Capture the cell that displays the provided text and extract its (x, y) central coordinate. 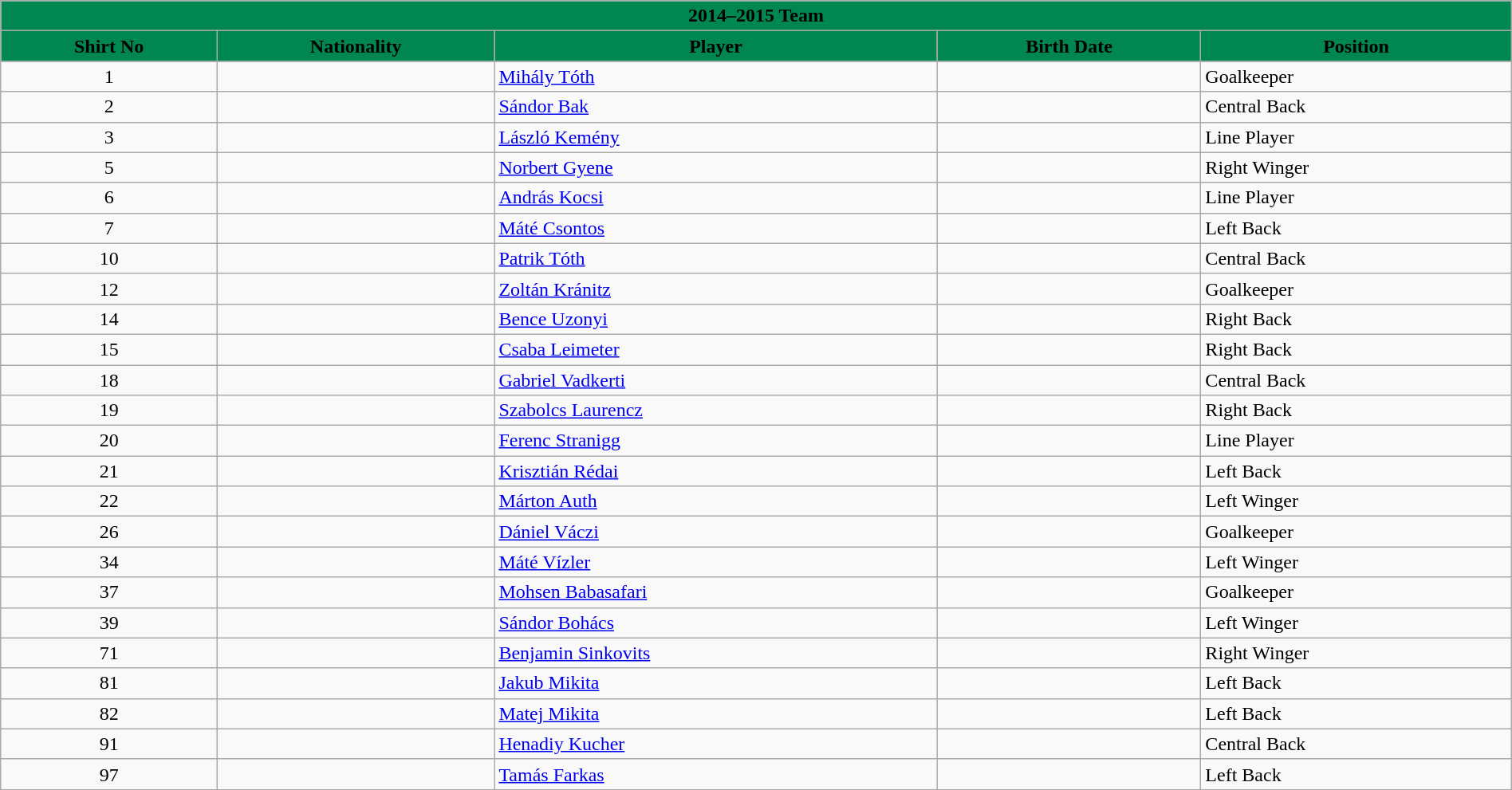
81 (109, 683)
Henadiy Kucher (716, 744)
Position (1356, 46)
97 (109, 774)
Player (716, 46)
Tamás Farkas (716, 774)
39 (109, 623)
Benjamin Sinkovits (716, 653)
Bence Uzonyi (716, 319)
Sándor Bak (716, 107)
2 (109, 107)
Szabolcs Laurencz (716, 411)
Dániel Váczi (716, 532)
18 (109, 380)
10 (109, 258)
37 (109, 592)
Matej Mikita (716, 713)
Norbert Gyene (716, 167)
22 (109, 501)
Máté Csontos (716, 228)
Shirt No (109, 46)
20 (109, 441)
82 (109, 713)
21 (109, 471)
Nationality (356, 46)
91 (109, 744)
5 (109, 167)
Sándor Bohács (716, 623)
Csaba Leimeter (716, 349)
Jakub Mikita (716, 683)
Máté Vízler (716, 562)
Ferenc Stranigg (716, 441)
19 (109, 411)
71 (109, 653)
László Kemény (716, 137)
6 (109, 198)
Zoltán Kránitz (716, 289)
Mihály Tóth (716, 77)
Patrik Tóth (716, 258)
14 (109, 319)
34 (109, 562)
Birth Date (1069, 46)
7 (109, 228)
Gabriel Vadkerti (716, 380)
26 (109, 532)
3 (109, 137)
15 (109, 349)
András Kocsi (716, 198)
Márton Auth (716, 501)
Mohsen Babasafari (716, 592)
2014–2015 Team (756, 16)
12 (109, 289)
Krisztián Rédai (716, 471)
1 (109, 77)
